Capture the cell that displays the provided text and extract its [x, y] central coordinate. 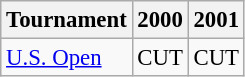
2000 [160, 20]
2001 [216, 20]
U.S. Open [66, 58]
Tournament [66, 20]
